Scan for the cell matching the given text and deliver its [X, Y] coordinate at center. 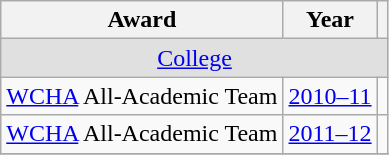
2010–11 [330, 96]
Award [142, 20]
Year [330, 20]
College [194, 58]
2011–12 [330, 134]
